Return (X, Y) of the center of cell containing provided text 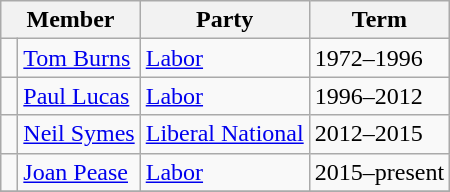
Party (224, 20)
2012–2015 (379, 134)
Neil Symes (79, 134)
Term (379, 20)
Joan Pease (79, 172)
Liberal National (224, 134)
2015–present (379, 172)
Paul Lucas (79, 96)
1996–2012 (379, 96)
1972–1996 (379, 58)
Member (70, 20)
Tom Burns (79, 58)
